Output the [x, y] coordinate of the center of the cell containing the given text.  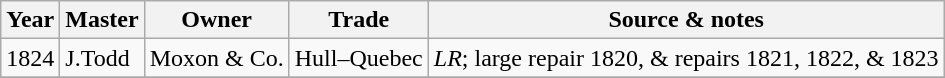
1824 [30, 58]
Master [102, 20]
Source & notes [686, 20]
Owner [216, 20]
LR; large repair 1820, & repairs 1821, 1822, & 1823 [686, 58]
Year [30, 20]
Hull–Quebec [358, 58]
Moxon & Co. [216, 58]
J.Todd [102, 58]
Trade [358, 20]
